From the cell containing the given text, extract its center point as [x, y] coordinate. 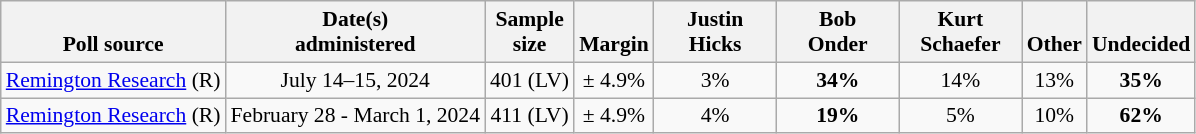
4% [716, 116]
Margin [614, 32]
13% [1054, 80]
Poll source [114, 32]
3% [716, 80]
Undecided [1141, 32]
JustinHicks [716, 32]
July 14–15, 2024 [355, 80]
401 (LV) [530, 80]
62% [1141, 116]
5% [960, 116]
35% [1141, 80]
34% [838, 80]
BobOnder [838, 32]
10% [1054, 116]
February 28 - March 1, 2024 [355, 116]
19% [838, 116]
411 (LV) [530, 116]
KurtSchaefer [960, 32]
14% [960, 80]
Other [1054, 32]
Samplesize [530, 32]
Date(s)administered [355, 32]
